Search for the cell housing the specified text and yield its (X, Y) center coordinate. 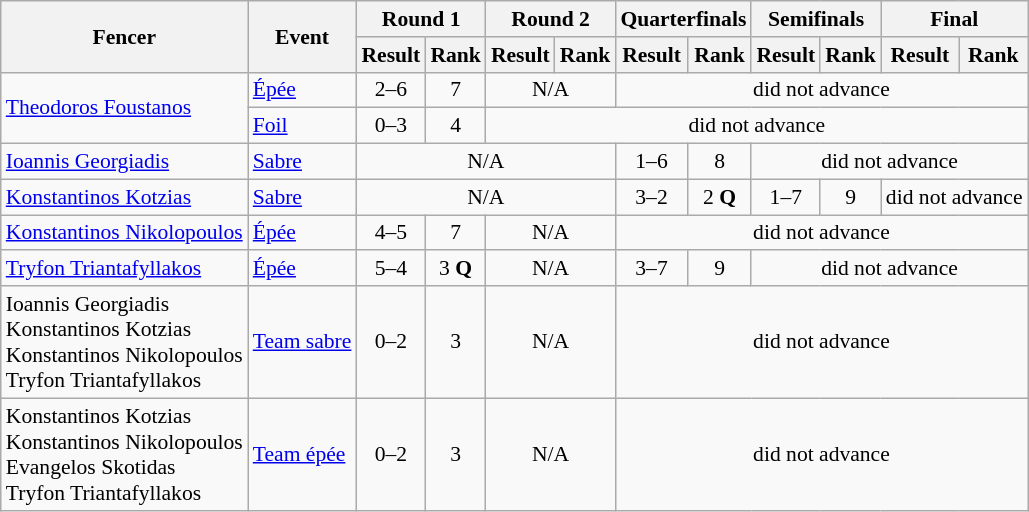
Konstantinos Kotzias Konstantinos Nikolopoulos Evangelos Skotidas Tryfon Triantafyllakos (124, 454)
Semifinals (816, 19)
2–6 (390, 90)
Round 2 (550, 19)
Fencer (124, 36)
3–2 (651, 197)
3–7 (651, 269)
8 (720, 162)
1–7 (786, 197)
Ioannis Georgiadis (124, 162)
4 (456, 126)
Ioannis Georgiadis Konstantinos Kotzias Konstantinos Nikolopoulos Tryfon Triantafyllakos (124, 342)
Konstantinos Nikolopoulos (124, 233)
Konstantinos Kotzias (124, 197)
1–6 (651, 162)
Theodoros Foustanos (124, 108)
Final (954, 19)
3 Q (456, 269)
Quarterfinals (683, 19)
Foil (302, 126)
Round 1 (420, 19)
2 Q (720, 197)
Team épée (302, 454)
Tryfon Triantafyllakos (124, 269)
4–5 (390, 233)
0–3 (390, 126)
5–4 (390, 269)
Event (302, 36)
Team sabre (302, 342)
